Provide the [x, y] coordinate of the cell's center where the given text is located.  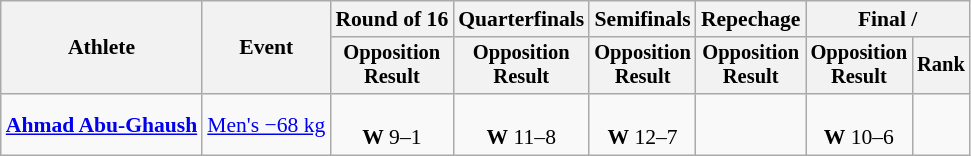
W 10–6 [860, 124]
Semifinals [642, 19]
Men's −68 kg [266, 124]
Round of 16 [392, 19]
Repechage [751, 19]
Ahmad Abu-Ghaush [102, 124]
W 11–8 [521, 124]
Final / [888, 19]
Rank [941, 66]
Quarterfinals [521, 19]
W 12–7 [642, 124]
W 9–1 [392, 124]
Event [266, 48]
Athlete [102, 48]
